Identify which cell holds the provided text, then report its (X, Y) central coordinate. 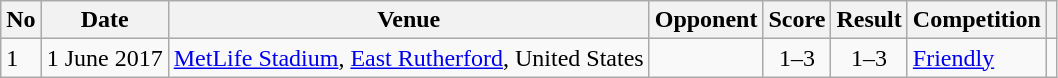
Date (104, 20)
Friendly (976, 58)
Opponent (706, 20)
Score (797, 20)
No (21, 20)
MetLife Stadium, East Rutherford, United States (408, 58)
Competition (976, 20)
Result (869, 20)
1 June 2017 (104, 58)
1 (21, 58)
Venue (408, 20)
